Find where the given text appears and provide that cell's center as [x, y] coordinate. 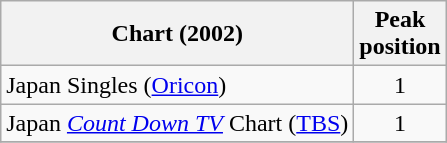
Chart (2002) [178, 34]
Peakposition [400, 34]
Japan Singles (Oricon) [178, 85]
Japan Count Down TV Chart (TBS) [178, 123]
